Search for the cell housing the specified text and yield its (x, y) center coordinate. 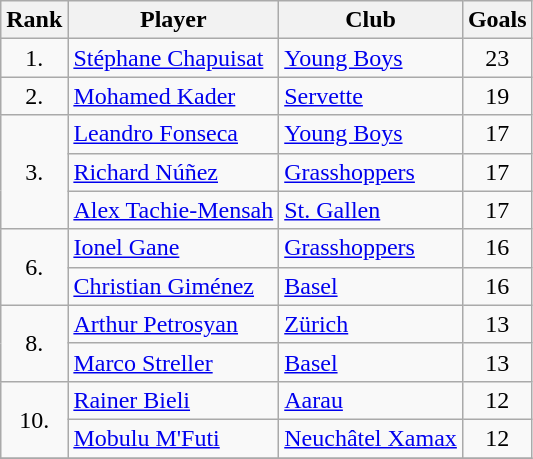
Rainer Bieli (174, 400)
Arthur Petrosyan (174, 324)
Zürich (371, 324)
Rank (34, 20)
Leandro Fonseca (174, 134)
Goals (497, 20)
Ionel Gane (174, 248)
Christian Giménez (174, 286)
23 (497, 58)
Player (174, 20)
Alex Tachie-Mensah (174, 210)
Richard Núñez (174, 172)
2. (34, 96)
8. (34, 343)
Aarau (371, 400)
10. (34, 419)
Stéphane Chapuisat (174, 58)
1. (34, 58)
Mohamed Kader (174, 96)
3. (34, 172)
Mobulu M'Futi (174, 438)
6. (34, 267)
Marco Streller (174, 362)
Club (371, 20)
19 (497, 96)
Neuchâtel Xamax (371, 438)
Servette (371, 96)
St. Gallen (371, 210)
